Return (X, Y) of the center of cell containing provided text 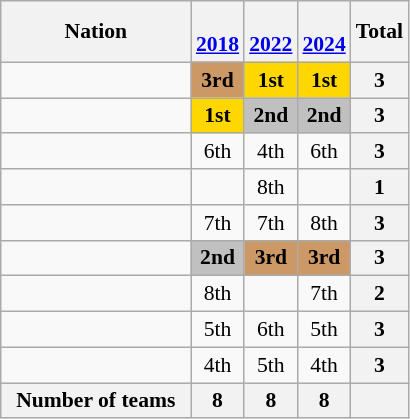
2 (380, 294)
2024 (324, 32)
Number of teams (96, 401)
1 (380, 187)
2018 (218, 32)
Total (380, 32)
Nation (96, 32)
2022 (270, 32)
